Identify which cell holds the provided text, then report its [X, Y] central coordinate. 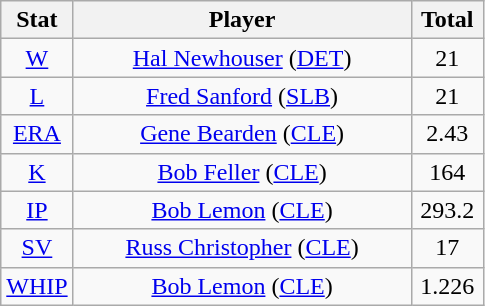
Fred Sanford (SLB) [242, 96]
K [37, 172]
SV [37, 248]
Total [447, 20]
1.226 [447, 286]
L [37, 96]
Hal Newhouser (DET) [242, 58]
Stat [37, 20]
Bob Feller (CLE) [242, 172]
17 [447, 248]
WHIP [37, 286]
Player [242, 20]
W [37, 58]
293.2 [447, 210]
ERA [37, 134]
Gene Bearden (CLE) [242, 134]
164 [447, 172]
Russ Christopher (CLE) [242, 248]
2.43 [447, 134]
IP [37, 210]
